Return [X, Y] of the center of cell containing provided text 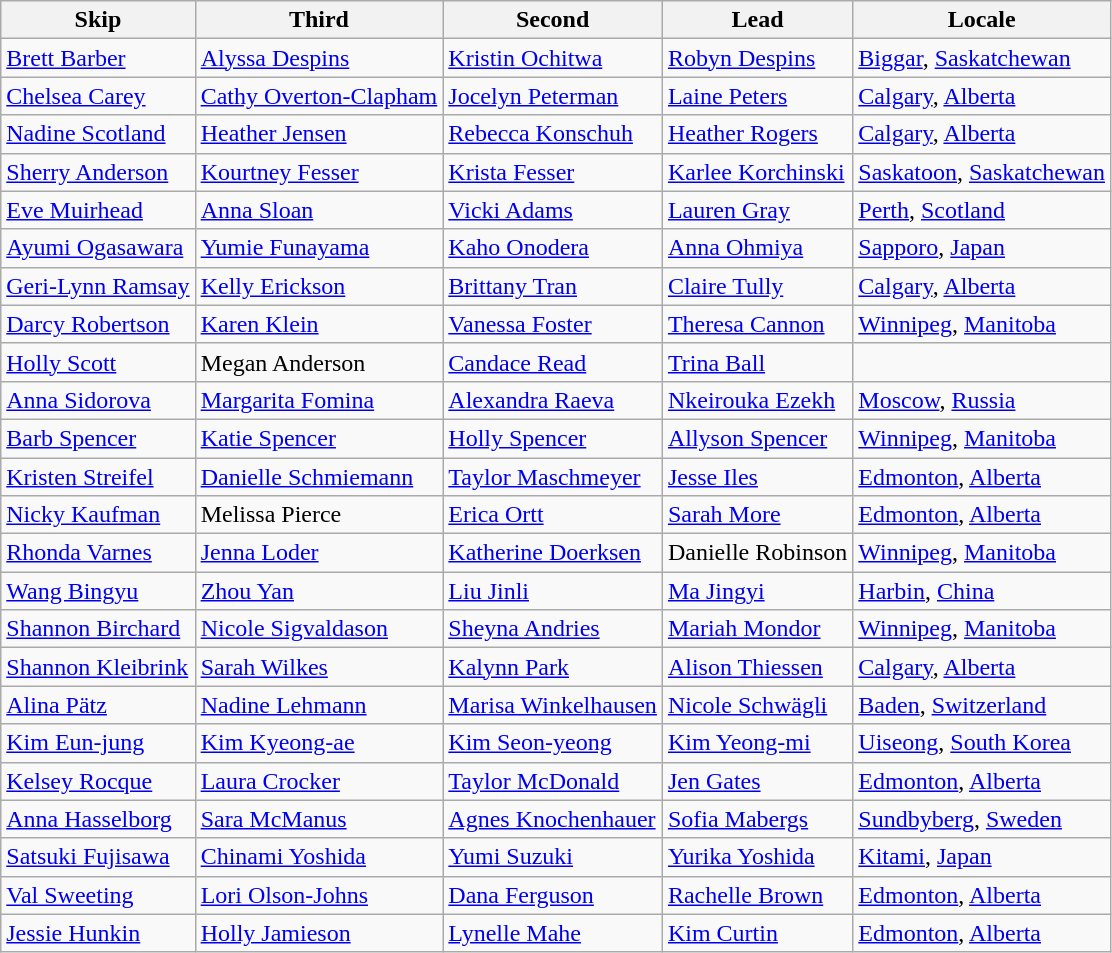
Harbin, China [982, 591]
Sapporo, Japan [982, 248]
Robyn Despins [757, 58]
Yumie Funayama [319, 248]
Locale [982, 20]
Eve Muirhead [98, 210]
Rachelle Brown [757, 895]
Karlee Korchinski [757, 172]
Kelly Erickson [319, 286]
Katie Spencer [319, 438]
Val Sweeting [98, 895]
Brett Barber [98, 58]
Uiseong, South Korea [982, 743]
Perth, Scotland [982, 210]
Jesse Iles [757, 477]
Sarah More [757, 515]
Shannon Birchard [98, 629]
Anna Sloan [319, 210]
Satsuki Fujisawa [98, 857]
Kim Yeong-mi [757, 743]
Brittany Tran [553, 286]
Kim Seon-yeong [553, 743]
Laura Crocker [319, 781]
Heather Jensen [319, 134]
Third [319, 20]
Heather Rogers [757, 134]
Kim Curtin [757, 933]
Zhou Yan [319, 591]
Jen Gates [757, 781]
Biggar, Saskatchewan [982, 58]
Vanessa Foster [553, 324]
Sofia Mabergs [757, 819]
Chelsea Carey [98, 96]
Liu Jinli [553, 591]
Kitami, Japan [982, 857]
Skip [98, 20]
Ayumi Ogasawara [98, 248]
Jocelyn Peterman [553, 96]
Allyson Spencer [757, 438]
Barb Spencer [98, 438]
Chinami Yoshida [319, 857]
Anna Sidorova [98, 400]
Kristin Ochitwa [553, 58]
Nicky Kaufman [98, 515]
Mariah Mondor [757, 629]
Agnes Knochenhauer [553, 819]
Ma Jingyi [757, 591]
Kourtney Fesser [319, 172]
Taylor Maschmeyer [553, 477]
Anna Hasselborg [98, 819]
Sara McManus [319, 819]
Nadine Lehmann [319, 705]
Holly Spencer [553, 438]
Kaho Onodera [553, 248]
Sundbyberg, Sweden [982, 819]
Kelsey Rocque [98, 781]
Dana Ferguson [553, 895]
Wang Bingyu [98, 591]
Nadine Scotland [98, 134]
Holly Scott [98, 362]
Danielle Schmiemann [319, 477]
Lynelle Mahe [553, 933]
Lauren Gray [757, 210]
Katherine Doerksen [553, 553]
Jenna Loder [319, 553]
Second [553, 20]
Nkeirouka Ezekh [757, 400]
Moscow, Russia [982, 400]
Claire Tully [757, 286]
Laine Peters [757, 96]
Vicki Adams [553, 210]
Sheyna Andries [553, 629]
Geri-Lynn Ramsay [98, 286]
Marisa Winkelhausen [553, 705]
Candace Read [553, 362]
Alexandra Raeva [553, 400]
Cathy Overton-Clapham [319, 96]
Trina Ball [757, 362]
Theresa Cannon [757, 324]
Kalynn Park [553, 667]
Saskatoon, Saskatchewan [982, 172]
Darcy Robertson [98, 324]
Megan Anderson [319, 362]
Holly Jamieson [319, 933]
Anna Ohmiya [757, 248]
Rebecca Konschuh [553, 134]
Taylor McDonald [553, 781]
Alison Thiessen [757, 667]
Alina Pätz [98, 705]
Sarah Wilkes [319, 667]
Nicole Sigvaldason [319, 629]
Melissa Pierce [319, 515]
Jessie Hunkin [98, 933]
Yurika Yoshida [757, 857]
Krista Fesser [553, 172]
Alyssa Despins [319, 58]
Shannon Kleibrink [98, 667]
Karen Klein [319, 324]
Baden, Switzerland [982, 705]
Kim Eun-jung [98, 743]
Erica Ortt [553, 515]
Nicole Schwägli [757, 705]
Margarita Fomina [319, 400]
Lead [757, 20]
Sherry Anderson [98, 172]
Yumi Suzuki [553, 857]
Danielle Robinson [757, 553]
Kristen Streifel [98, 477]
Kim Kyeong-ae [319, 743]
Rhonda Varnes [98, 553]
Lori Olson-Johns [319, 895]
